Return the (X, Y) coordinate for the center point of the cell that contains the specified text.  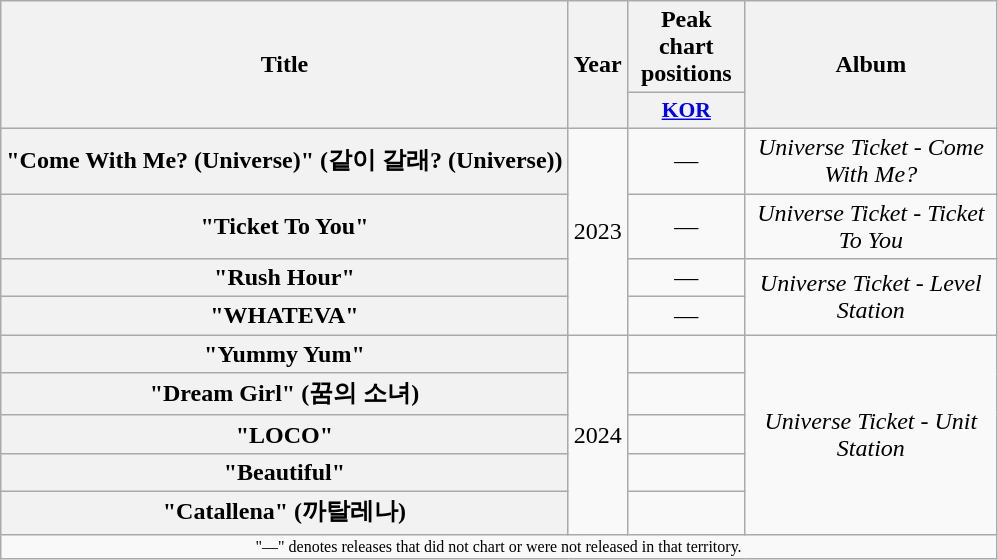
Universe Ticket - Ticket To You (870, 226)
"Yummy Yum" (284, 354)
"WHATEVA" (284, 316)
"—" denotes releases that did not chart or were not released in that territory. (499, 546)
"Beautiful" (284, 472)
KOR (686, 111)
Universe Ticket - Come With Me? (870, 160)
"Dream Girl" (꿈의 소녀) (284, 394)
2023 (598, 231)
Year (598, 65)
"Come With Me? (Universe)" (같이 갈래? (Universe)) (284, 160)
"Catallena" (까탈레나) (284, 512)
Peak chart positions (686, 47)
Universe Ticket - Unit Station (870, 434)
Title (284, 65)
Album (870, 65)
"Ticket To You" (284, 226)
Universe Ticket - Level Station (870, 297)
"LOCO" (284, 434)
2024 (598, 434)
"Rush Hour" (284, 278)
